Search for the cell housing the specified text and yield its [x, y] center coordinate. 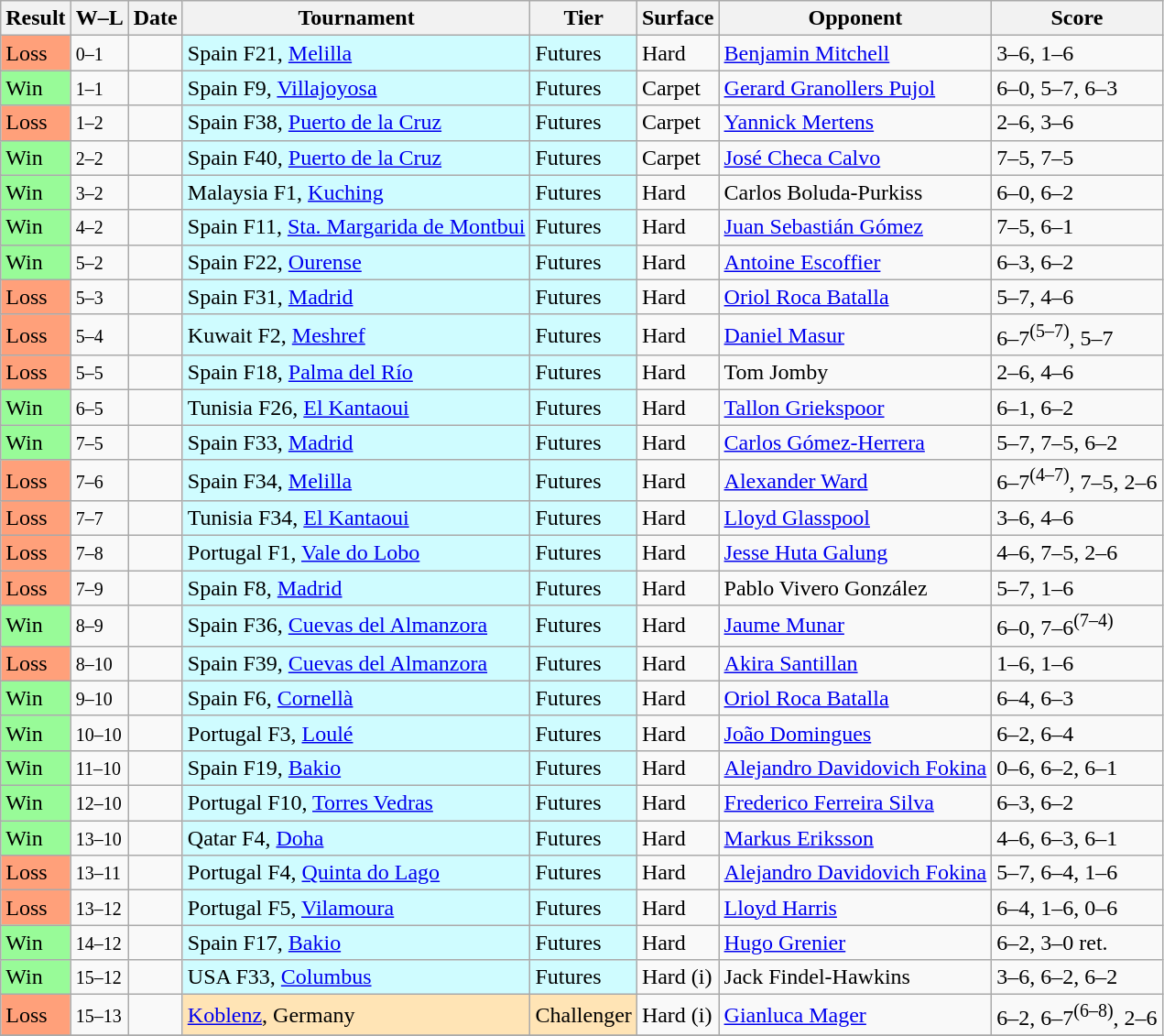
13–12 [99, 908]
0–1 [99, 53]
6–1, 6–2 [1077, 408]
4–6, 6–3, 6–1 [1077, 838]
Portugal F10, Torres Vedras [356, 803]
6–4, 6–3 [1077, 698]
14–12 [99, 943]
13–11 [99, 873]
11–10 [99, 769]
Tier [583, 18]
12–10 [99, 803]
Spain F17, Bakio [356, 943]
2–2 [99, 158]
Jesse Huta Galung [855, 553]
Score [1077, 18]
15–13 [99, 1015]
15–12 [99, 977]
5–5 [99, 373]
Tournament [356, 18]
7–5, 7–5 [1077, 158]
3–6, 1–6 [1077, 53]
Tom Jomby [855, 373]
3–2 [99, 192]
6–2, 6–7(6–8), 2–6 [1077, 1015]
Gianluca Mager [855, 1015]
2–6, 3–6 [1077, 123]
6–2, 3–0 ret. [1077, 943]
3–6, 4–6 [1077, 518]
7–5, 6–1 [1077, 227]
7–9 [99, 588]
2–6, 4–6 [1077, 373]
Spain F21, Melilla [356, 53]
Portugal F1, Vale do Lobo [356, 553]
Pablo Vivero González [855, 588]
Akira Santillan [855, 663]
Daniel Masur [855, 335]
6–5 [99, 408]
Portugal F4, Quinta do Lago [356, 873]
8–9 [99, 627]
0–6, 6–2, 6–1 [1077, 769]
Spain F39, Cuevas del Almanzora [356, 663]
Spain F38, Puerto de la Cruz [356, 123]
1–6, 1–6 [1077, 663]
Gerard Granollers Pujol [855, 88]
Spain F22, Ourense [356, 262]
Spain F33, Madrid [356, 442]
Juan Sebastián Gómez [855, 227]
6–4, 1–6, 0–6 [1077, 908]
Spain F40, Puerto de la Cruz [356, 158]
5–7, 6–4, 1–6 [1077, 873]
6–7(5–7), 5–7 [1077, 335]
6–7(4–7), 7–5, 2–6 [1077, 480]
João Domingues [855, 733]
Antoine Escoffier [855, 262]
Carlos Gómez-Herrera [855, 442]
USA F33, Columbus [356, 977]
Spain F8, Madrid [356, 588]
Tunisia F34, El Kantaoui [356, 518]
1–2 [99, 123]
Kuwait F2, Meshref [356, 335]
Qatar F4, Doha [356, 838]
5–7, 4–6 [1077, 297]
Date [156, 18]
Portugal F3, Loulé [356, 733]
José Checa Calvo [855, 158]
Result [36, 18]
4–6, 7–5, 2–6 [1077, 553]
Jack Findel-Hawkins [855, 977]
10–10 [99, 733]
7–7 [99, 518]
Surface [678, 18]
1–1 [99, 88]
Portugal F5, Vilamoura [356, 908]
3–6, 6–2, 6–2 [1077, 977]
Markus Eriksson [855, 838]
5–7, 7–5, 6–2 [1077, 442]
Spain F34, Melilla [356, 480]
Hugo Grenier [855, 943]
Spain F31, Madrid [356, 297]
Frederico Ferreira Silva [855, 803]
Spain F11, Sta. Margarida de Montbui [356, 227]
4–2 [99, 227]
Jaume Munar [855, 627]
5–2 [99, 262]
Yannick Mertens [855, 123]
13–10 [99, 838]
Malaysia F1, Kuching [356, 192]
5–4 [99, 335]
Alexander Ward [855, 480]
6–2, 6–4 [1077, 733]
Challenger [583, 1015]
Lloyd Harris [855, 908]
6–0, 6–2 [1077, 192]
Spain F9, Villajoyosa [356, 88]
Spain F6, Cornellà [356, 698]
Tunisia F26, El Kantaoui [356, 408]
7–6 [99, 480]
Carlos Boluda-Purkiss [855, 192]
Koblenz, Germany [356, 1015]
7–5 [99, 442]
8–10 [99, 663]
Spain F18, Palma del Río [356, 373]
Spain F19, Bakio [356, 769]
Opponent [855, 18]
5–3 [99, 297]
Tallon Griekspoor [855, 408]
W–L [99, 18]
Lloyd Glasspool [855, 518]
9–10 [99, 698]
6–0, 5–7, 6–3 [1077, 88]
Benjamin Mitchell [855, 53]
6–0, 7–6(7–4) [1077, 627]
5–7, 1–6 [1077, 588]
7–8 [99, 553]
Spain F36, Cuevas del Almanzora [356, 627]
